Provide the [x, y] coordinate of the cell's center where the given text is located.  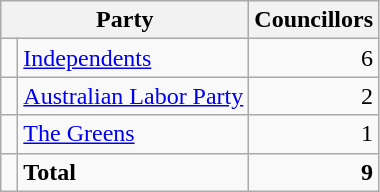
Party [125, 20]
2 [314, 96]
Total [134, 172]
6 [314, 58]
9 [314, 172]
The Greens [134, 134]
1 [314, 134]
Australian Labor Party [134, 96]
Independents [134, 58]
Councillors [314, 20]
